For the text-containing cell, return its midpoint in (x, y) coordinate format. 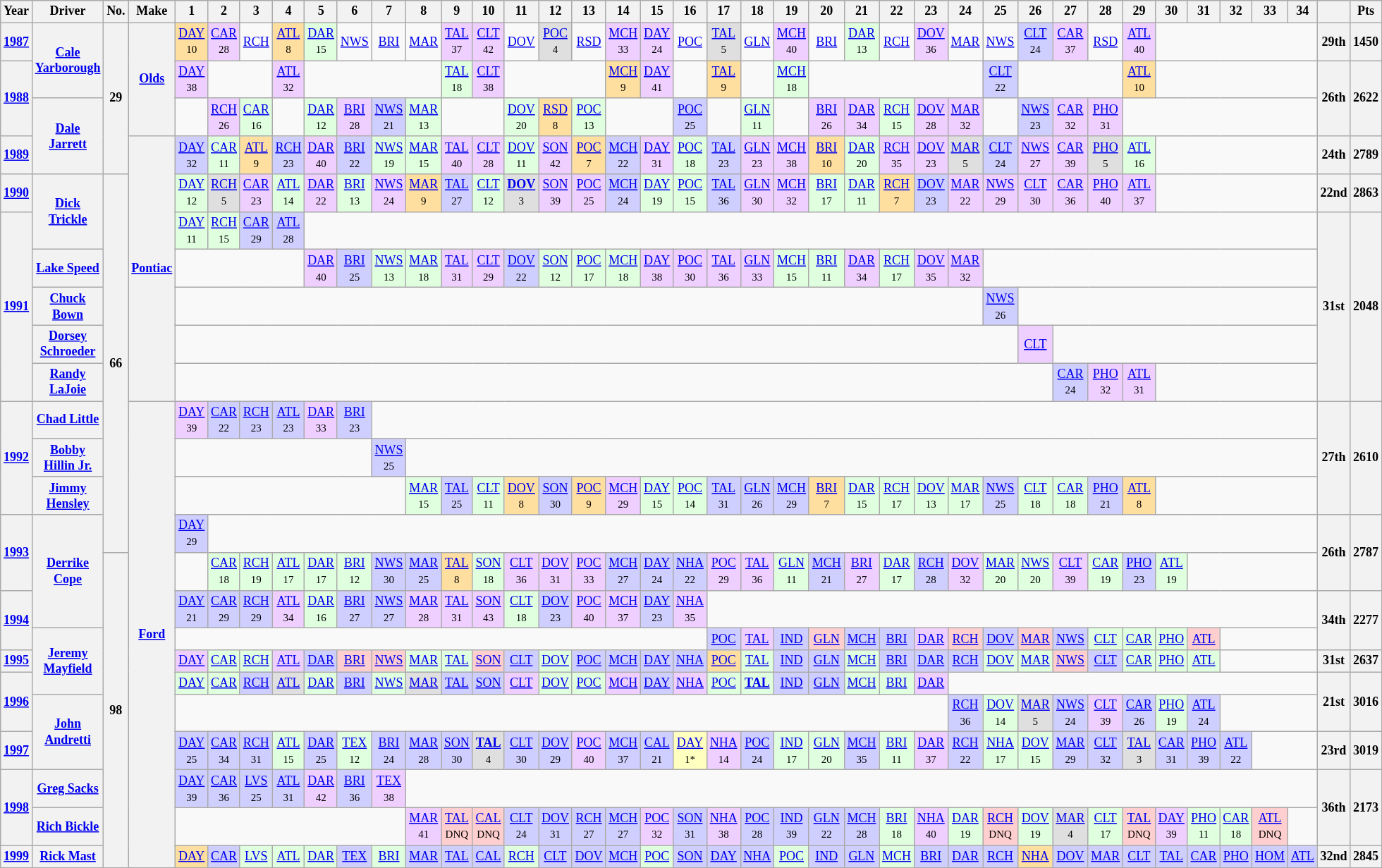
DOV11 (522, 155)
MCH38 (792, 155)
POC24 (757, 751)
2622 (1366, 99)
23 (931, 11)
DAY25 (192, 751)
34 (1302, 11)
DOV20 (522, 117)
21 (862, 11)
MCH35 (862, 751)
ATL23 (288, 420)
DOV13 (931, 496)
Dale Jarrett (68, 135)
3019 (1366, 751)
TAL27 (457, 193)
CLT36 (522, 571)
DAY19 (657, 193)
RCHDNQ (1001, 826)
16 (690, 11)
2173 (1366, 808)
RCH28 (931, 571)
CLT28 (488, 155)
POC28 (757, 826)
CLT38 (488, 80)
TAL23 (723, 155)
PHO5 (1106, 155)
DAR37 (931, 751)
1991 (17, 306)
TAL8 (457, 571)
20 (826, 11)
NHA38 (723, 826)
CLT17 (1106, 826)
1998 (17, 808)
27th (1334, 458)
34th (1334, 621)
1988 (17, 99)
PHO31 (1106, 117)
DOV19 (1035, 826)
RCH35 (897, 155)
BRI26 (826, 117)
POC15 (690, 193)
DOV8 (522, 496)
Derrike Cope (68, 571)
33 (1271, 11)
ATL10 (1139, 80)
NWS19 (389, 155)
NWS26 (1001, 307)
ATL24 (1204, 713)
1987 (17, 42)
TEX (354, 856)
CAR24 (1070, 382)
GLN30 (757, 193)
CLT11 (488, 496)
ATL16 (1139, 155)
CAR11 (224, 155)
PHO19 (1171, 713)
Pts (1366, 11)
27 (1070, 11)
HOM (1271, 856)
DAR25 (322, 751)
POC33 (589, 571)
32nd (1334, 856)
POC32 (657, 826)
IND39 (792, 826)
BRI12 (354, 571)
CAL (488, 856)
DAY15 (657, 496)
1997 (17, 751)
CLT42 (488, 42)
Cale Yarborough (68, 61)
DAY21 (192, 609)
RCH26 (224, 117)
Bobby Hillin Jr. (68, 458)
CLT29 (488, 269)
TAL9 (723, 80)
2277 (1366, 621)
26 (1035, 11)
POC13 (589, 117)
LVS25 (256, 789)
MAR22 (965, 193)
22 (897, 11)
21st (1334, 702)
98 (116, 709)
Driver (68, 11)
1989 (17, 155)
14 (623, 11)
Dorsey Schroeder (68, 344)
5 (322, 11)
CAR16 (256, 117)
15 (657, 11)
Chad Little (68, 420)
CLT12 (488, 193)
ATL14 (288, 193)
24th (1334, 155)
18 (757, 11)
CAR19 (1106, 571)
PHO39 (1204, 751)
Randy LaJoie (68, 382)
NWS29 (1001, 193)
RCH5 (224, 193)
POC17 (589, 269)
19 (792, 11)
Chuck Bown (68, 307)
DOV22 (522, 269)
12 (556, 11)
MAR9 (424, 193)
MAR18 (424, 269)
SON42 (556, 155)
ATL19 (1171, 571)
RCH27 (589, 826)
RCH36 (965, 713)
BRI17 (826, 193)
Greg Sacks (68, 789)
17 (723, 11)
1995 (17, 661)
MCH22 (623, 155)
DAR12 (322, 117)
CAR39 (1070, 155)
POC18 (690, 155)
POC30 (690, 269)
RCH7 (897, 193)
CLT22 (1001, 80)
MAR41 (424, 826)
POC9 (589, 496)
MCH21 (826, 571)
Ford (152, 635)
POC4 (556, 42)
MCH9 (623, 80)
BRI18 (897, 826)
13 (589, 11)
NWS13 (389, 269)
2637 (1366, 661)
23rd (1334, 751)
3016 (1366, 702)
SON31 (690, 826)
MAR13 (424, 117)
10 (488, 11)
GLN22 (826, 826)
1 (192, 11)
ATL17 (288, 571)
GLN23 (757, 155)
TAL3 (1139, 751)
DOV35 (931, 269)
DAR19 (965, 826)
Year (17, 11)
Jimmy Hensley (68, 496)
NHA35 (690, 609)
1992 (17, 458)
Lake Speed (68, 269)
2789 (1366, 155)
TAL18 (457, 80)
2 (224, 11)
2845 (1366, 856)
POC14 (690, 496)
NWS20 (1035, 571)
TAL40 (457, 155)
MCH15 (792, 269)
ATL40 (1139, 42)
MCH24 (623, 193)
DAY23 (657, 609)
SON39 (556, 193)
DAY11 (192, 231)
MCH33 (623, 42)
GLN26 (757, 496)
MAR25 (424, 571)
No. (116, 11)
BRI36 (354, 789)
Olds (152, 79)
Make (152, 11)
PHO23 (1139, 571)
DAR33 (322, 420)
6 (354, 11)
BRI10 (826, 155)
CAR31 (1171, 751)
DOV32 (965, 571)
CALDNQ (488, 826)
9 (457, 11)
CAR34 (224, 751)
MCH40 (792, 42)
1450 (1366, 42)
30 (1171, 11)
ATL22 (1236, 751)
28 (1106, 11)
1999 (17, 856)
DAR13 (862, 42)
RSD8 (556, 117)
DOV14 (1001, 713)
66 (116, 364)
MAR29 (1070, 751)
2863 (1366, 193)
GLN20 (826, 751)
NWS23 (1035, 117)
2787 (1366, 553)
ATLDNQ (1271, 826)
MAR20 (1001, 571)
CAL21 (657, 751)
TEX38 (389, 789)
DAR22 (322, 193)
BRI13 (354, 193)
NHA22 (690, 571)
32 (1236, 11)
DOV36 (931, 42)
BRI24 (389, 751)
CAR23 (256, 193)
31 (1204, 11)
BRI25 (354, 269)
1993 (17, 553)
John Andretti (68, 732)
DAY32 (192, 155)
Dick Trickle (68, 212)
CAR22 (224, 420)
11 (522, 11)
SON12 (556, 269)
BRI7 (826, 496)
3 (256, 11)
CAR37 (1070, 42)
DAR42 (322, 789)
DAY31 (657, 155)
ATL15 (288, 751)
BRI28 (354, 117)
2610 (1366, 458)
RCH22 (965, 751)
ATL32 (288, 80)
Pontiac (152, 269)
IND17 (792, 751)
1990 (17, 193)
4 (288, 11)
NHA17 (1001, 751)
1994 (17, 621)
ATL34 (288, 609)
CLT32 (1106, 751)
2048 (1366, 306)
MCH32 (792, 193)
PHO40 (1106, 193)
MAR4 (1070, 826)
DAY41 (657, 80)
Rick Mast (68, 856)
MCH28 (862, 826)
DOV28 (931, 117)
25 (1001, 11)
NWS21 (389, 117)
BRI23 (354, 420)
DOV3 (522, 193)
CAR26 (1139, 713)
24 (965, 11)
ATL28 (288, 231)
DAR16 (322, 609)
RCH31 (256, 751)
TAL25 (457, 496)
DAY12 (192, 193)
ATL9 (256, 155)
DOV15 (1035, 751)
TEX12 (354, 751)
DAY29 (192, 534)
PHO21 (1106, 496)
BRI22 (354, 155)
CAR28 (224, 42)
POC29 (723, 571)
SON43 (488, 609)
TAL37 (457, 42)
8 (424, 11)
36th (1334, 808)
GLN33 (757, 269)
NHA40 (931, 826)
ATL37 (1139, 193)
CAR32 (1070, 117)
NWS30 (389, 571)
7 (389, 11)
22nd (1334, 193)
DAR20 (862, 155)
MAR17 (965, 496)
SON18 (488, 571)
29th (1334, 42)
LVS (256, 856)
RCH29 (256, 609)
DAY1* (690, 751)
PHO32 (1106, 382)
1996 (17, 702)
TAL4 (488, 751)
DAY10 (192, 42)
NHA14 (723, 751)
PHO11 (1204, 826)
Rich Bickle (68, 826)
DOV29 (556, 751)
DAR11 (862, 193)
RCH19 (256, 571)
Jeremy Mayfield (68, 661)
POC7 (589, 155)
TAL5 (723, 42)
